Search for the cell housing the specified text and yield its [X, Y] center coordinate. 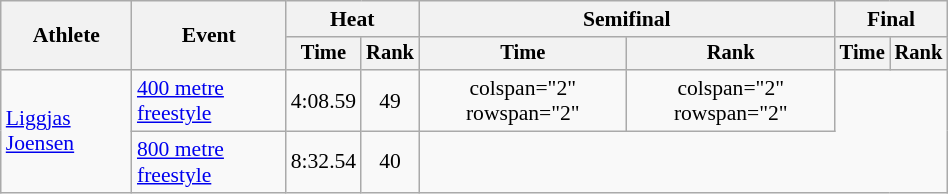
8:32.54 [324, 162]
4:08.59 [324, 100]
Final [892, 19]
800 metre freestyle [209, 162]
400 metre freestyle [209, 100]
49 [390, 100]
Event [209, 36]
Liggjas Joensen [66, 131]
Athlete [66, 36]
40 [390, 162]
Heat [352, 19]
Semifinal [627, 19]
